From the cell containing the given text, extract its center point as (X, Y) coordinate. 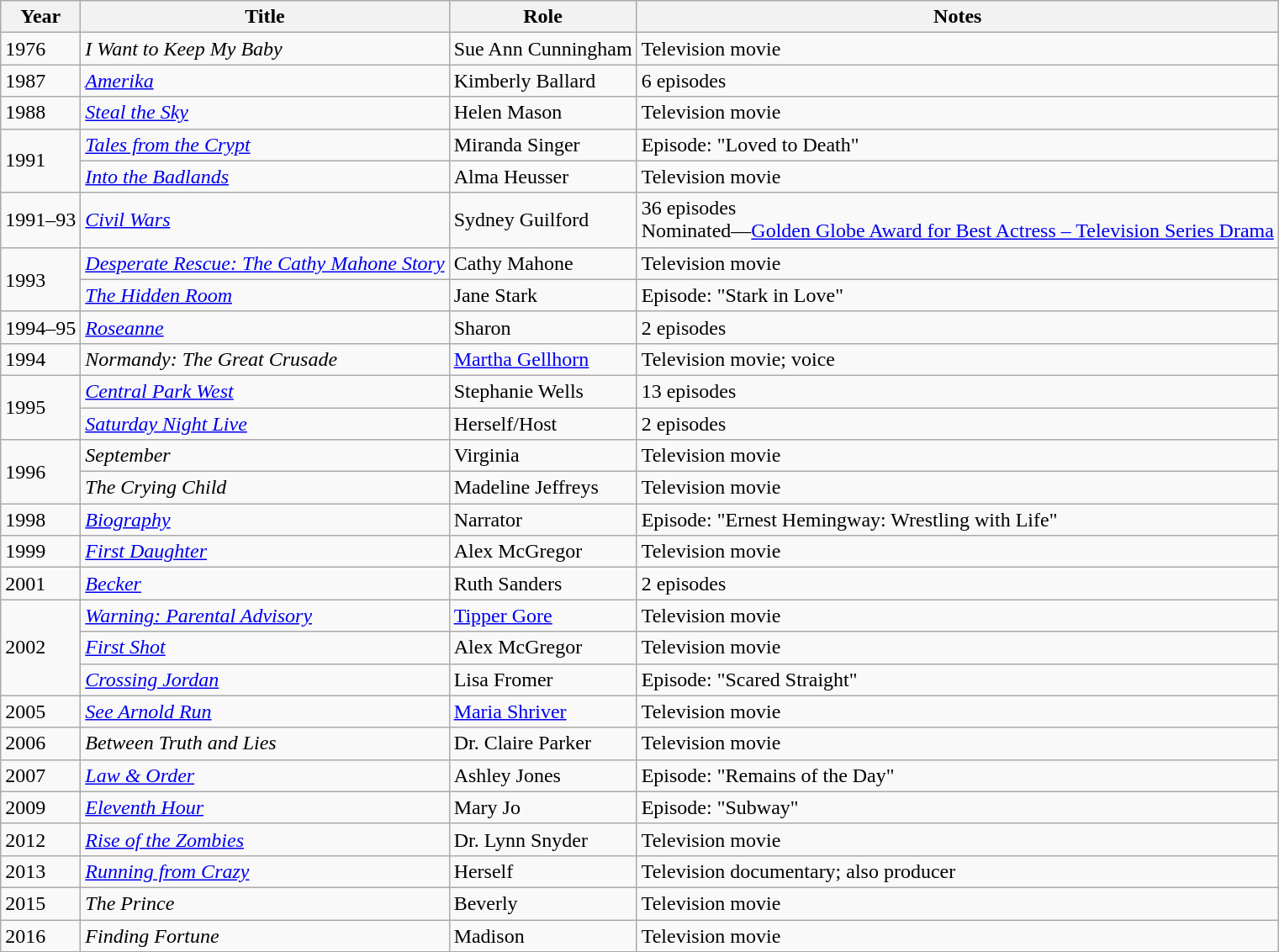
Sue Ann Cunningham (543, 49)
Episode: "Subway" (957, 807)
Tales from the Crypt (265, 145)
Dr. Claire Parker (543, 743)
Sydney Guilford (543, 220)
1976 (40, 49)
Title (265, 17)
September (265, 456)
Herself/Host (543, 423)
Biography (265, 520)
Episode: "Scared Straight" (957, 680)
Madison (543, 936)
2012 (40, 839)
1991–93 (40, 220)
36 episodesNominated—Golden Globe Award for Best Actress – Television Series Drama (957, 220)
The Hidden Room (265, 295)
Running from Crazy (265, 871)
Episode: "Remains of the Day" (957, 775)
Civil Wars (265, 220)
Saturday Night Live (265, 423)
1998 (40, 520)
Finding Fortune (265, 936)
1987 (40, 81)
Law & Order (265, 775)
2013 (40, 871)
The Crying Child (265, 488)
1994–95 (40, 327)
Kimberly Ballard (543, 81)
Crossing Jordan (265, 680)
Jane Stark (543, 295)
Television documentary; also producer (957, 871)
2016 (40, 936)
1996 (40, 472)
Between Truth and Lies (265, 743)
Warning: Parental Advisory (265, 616)
2001 (40, 584)
Narrator (543, 520)
Steal the Sky (265, 113)
Maria Shriver (543, 711)
Becker (265, 584)
1993 (40, 279)
The Prince (265, 903)
Tipper Gore (543, 616)
1999 (40, 552)
Year (40, 17)
Stephanie Wells (543, 391)
2007 (40, 775)
Central Park West (265, 391)
Beverly (543, 903)
1988 (40, 113)
Helen Mason (543, 113)
Amerika (265, 81)
Eleventh Hour (265, 807)
Roseanne (265, 327)
First Daughter (265, 552)
1991 (40, 161)
Normandy: The Great Crusade (265, 359)
Rise of the Zombies (265, 839)
Mary Jo (543, 807)
6 episodes (957, 81)
Virginia (543, 456)
Role (543, 17)
Desperate Rescue: The Cathy Mahone Story (265, 263)
Episode: "Loved to Death" (957, 145)
First Shot (265, 648)
Alma Heusser (543, 177)
2005 (40, 711)
Martha Gellhorn (543, 359)
2006 (40, 743)
Herself (543, 871)
2009 (40, 807)
13 episodes (957, 391)
2002 (40, 648)
See Arnold Run (265, 711)
1995 (40, 407)
Ashley Jones (543, 775)
I Want to Keep My Baby (265, 49)
Lisa Fromer (543, 680)
1994 (40, 359)
Cathy Mahone (543, 263)
Madeline Jeffreys (543, 488)
Episode: "Stark in Love" (957, 295)
Notes (957, 17)
Dr. Lynn Snyder (543, 839)
Episode: "Ernest Hemingway: Wrestling with Life" (957, 520)
Television movie; voice (957, 359)
Sharon (543, 327)
Ruth Sanders (543, 584)
Into the Badlands (265, 177)
Miranda Singer (543, 145)
2015 (40, 903)
